Provide the [x, y] coordinate of the cell's center where the given text is located.  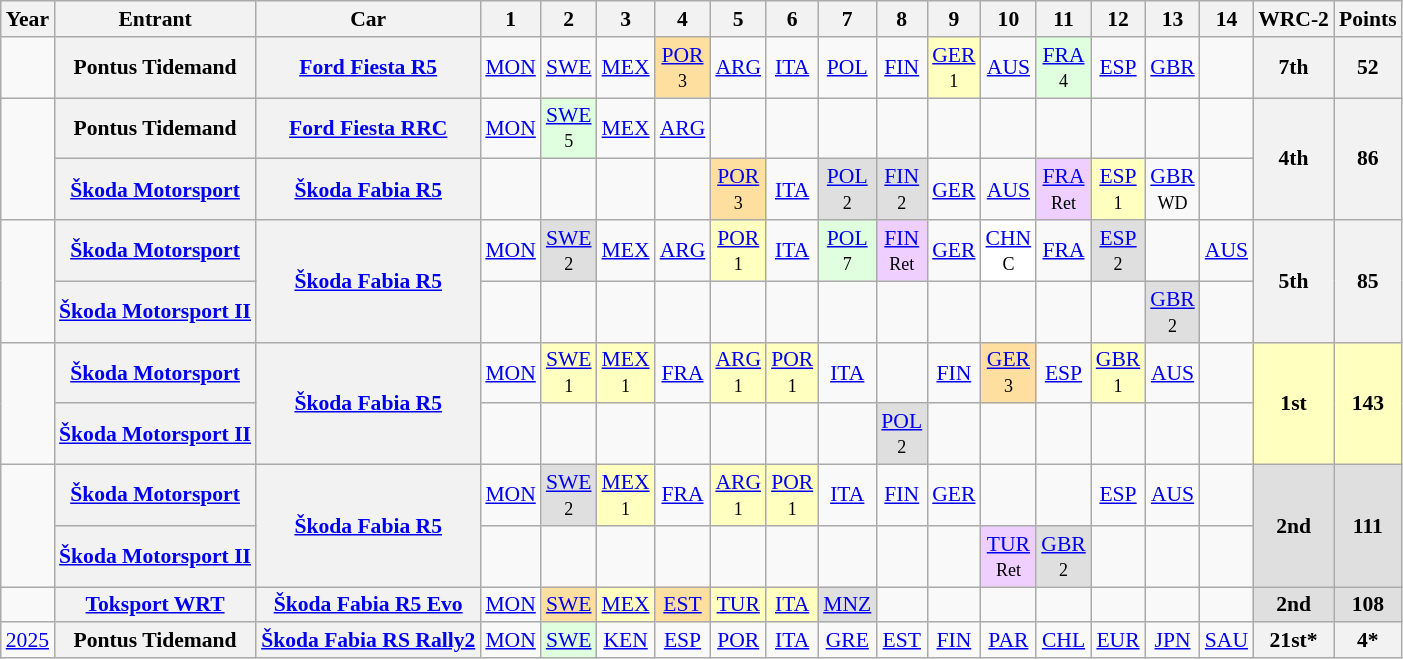
6 [792, 19]
GER1 [954, 68]
12 [1118, 19]
WRC-2 [1294, 19]
GBR1 [1118, 372]
2 [569, 19]
SWE5 [569, 128]
EUR [1118, 641]
JPN [1172, 641]
CHNC [1009, 250]
11 [1064, 19]
7 [847, 19]
21st* [1294, 641]
5th [1294, 281]
SAU [1226, 641]
CHL [1064, 641]
Car [368, 19]
SWE1 [569, 372]
52 [1368, 68]
8 [902, 19]
Ford Fiesta RRC [368, 128]
GER3 [1009, 372]
4* [1368, 641]
86 [1368, 159]
KEN [626, 641]
ESP2 [1118, 250]
TUR [738, 605]
9 [954, 19]
2025 [28, 641]
GRE [847, 641]
FIN2 [902, 190]
PAR [1009, 641]
Škoda Fabia R5 Evo [368, 605]
FRARet [1064, 190]
Škoda Fabia RS Rally2 [368, 641]
GBR [1172, 68]
3 [626, 19]
FRA4 [1064, 68]
4th [1294, 159]
7th [1294, 68]
143 [1368, 403]
108 [1368, 605]
1 [510, 19]
Points [1368, 19]
13 [1172, 19]
Ford Fiesta R5 [368, 68]
1st [1294, 403]
ESP1 [1118, 190]
10 [1009, 19]
Toksport WRT [155, 605]
111 [1368, 526]
FINRet [902, 250]
Entrant [155, 19]
GBRWD [1172, 190]
MNZ [847, 605]
Year [28, 19]
85 [1368, 281]
14 [1226, 19]
4 [683, 19]
POL7 [847, 250]
POR [738, 641]
5 [738, 19]
POL [847, 68]
TURRet [1009, 556]
